Output the (x, y) coordinate of the center of the cell containing the given text.  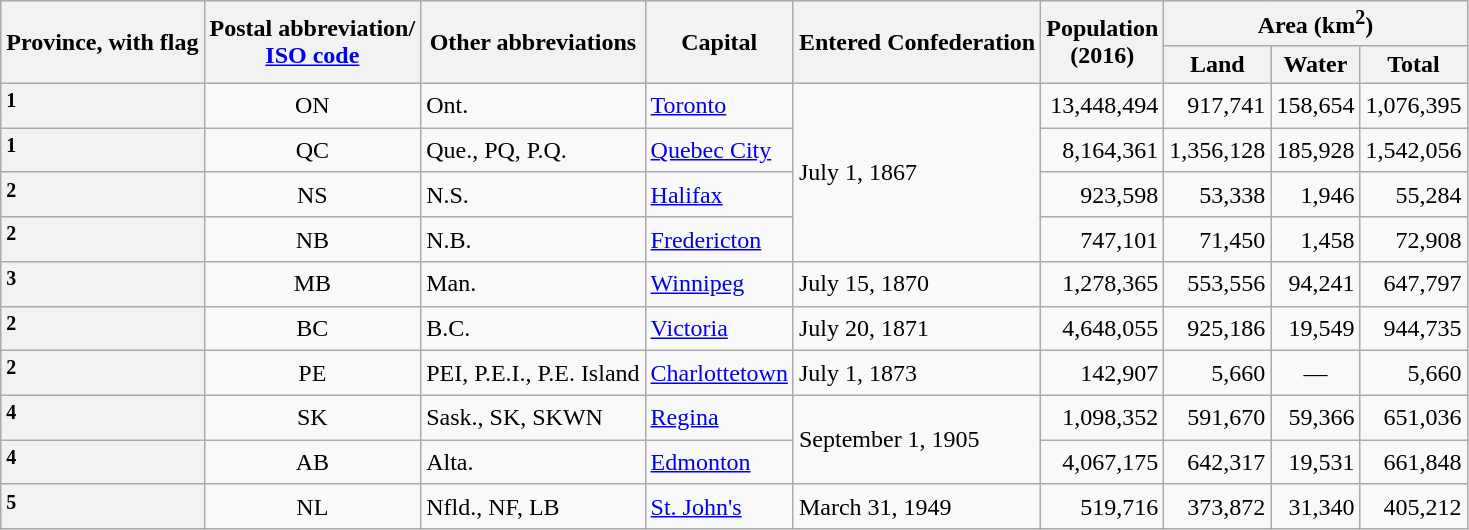
N.B. (533, 240)
Other abbreviations (533, 42)
519,716 (1102, 506)
July 1, 1873 (916, 374)
Man. (533, 284)
925,186 (1218, 328)
591,670 (1218, 418)
373,872 (1218, 506)
Population(2016) (1102, 42)
661,848 (1414, 462)
QC (312, 150)
AB (312, 462)
ON (312, 106)
1,946 (1316, 194)
1,542,056 (1414, 150)
1,278,365 (1102, 284)
Capital (719, 42)
1,458 (1316, 240)
SK (312, 418)
Area (km2) (1316, 24)
Nfld., NF, LB (533, 506)
Land (1218, 64)
Ont. (533, 106)
Charlottetown (719, 374)
1,098,352 (1102, 418)
53,338 (1218, 194)
94,241 (1316, 284)
3 (102, 284)
4,067,175 (1102, 462)
Water (1316, 64)
19,531 (1316, 462)
1,076,395 (1414, 106)
Que., PQ, P.Q. (533, 150)
59,366 (1316, 418)
N.S. (533, 194)
71,450 (1218, 240)
Alta. (533, 462)
July 20, 1871 (916, 328)
Toronto (719, 106)
Halifax (719, 194)
553,556 (1218, 284)
5 (102, 506)
— (1316, 374)
MB (312, 284)
944,735 (1414, 328)
923,598 (1102, 194)
July 15, 1870 (916, 284)
St. John's (719, 506)
642,317 (1218, 462)
PE (312, 374)
405,212 (1414, 506)
13,448,494 (1102, 106)
PEI, P.E.I., P.E. Island (533, 374)
4,648,055 (1102, 328)
Fredericton (719, 240)
B.C. (533, 328)
142,907 (1102, 374)
Entered Confederation (916, 42)
647,797 (1414, 284)
8,164,361 (1102, 150)
Total (1414, 64)
72,908 (1414, 240)
Edmonton (719, 462)
158,654 (1316, 106)
Victoria (719, 328)
31,340 (1316, 506)
19,549 (1316, 328)
September 1, 1905 (916, 440)
Regina (719, 418)
NB (312, 240)
Winnipeg (719, 284)
1,356,128 (1218, 150)
917,741 (1218, 106)
Postal abbreviation/ISO code (312, 42)
July 1, 1867 (916, 172)
BC (312, 328)
55,284 (1414, 194)
NS (312, 194)
Province, with flag (102, 42)
March 31, 1949 (916, 506)
Sask., SK, SKWN (533, 418)
651,036 (1414, 418)
185,928 (1316, 150)
NL (312, 506)
747,101 (1102, 240)
Quebec City (719, 150)
